Find where the given text appears and provide that cell's center as (X, Y) coordinate. 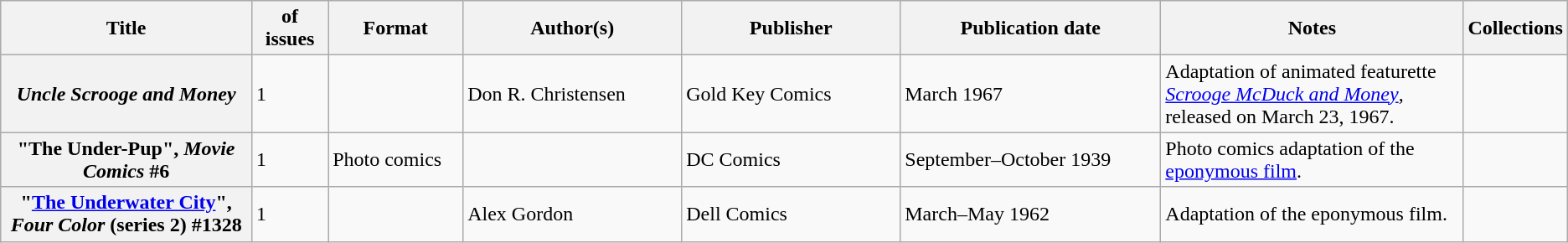
Collections (1515, 28)
Publication date (1030, 28)
"The Underwater City", Four Color (series 2) #1328 (126, 215)
Dell Comics (791, 215)
"The Under-Pup", Movie Comics #6 (126, 159)
Gold Key Comics (791, 94)
Title (126, 28)
Adaptation of animated featurette Scrooge McDuck and Money, released on March 23, 1967. (1312, 94)
Format (395, 28)
Photo comics (395, 159)
March 1967 (1030, 94)
September–October 1939 (1030, 159)
March–May 1962 (1030, 215)
Alex Gordon (573, 215)
Photo comics adaptation of the eponymous film. (1312, 159)
DC Comics (791, 159)
Uncle Scrooge and Money (126, 94)
Publisher (791, 28)
of issues (290, 28)
Notes (1312, 28)
Author(s) (573, 28)
Adaptation of the eponymous film. (1312, 215)
Don R. Christensen (573, 94)
